Locate the cell with the specified text and output its (x, y) center coordinate. 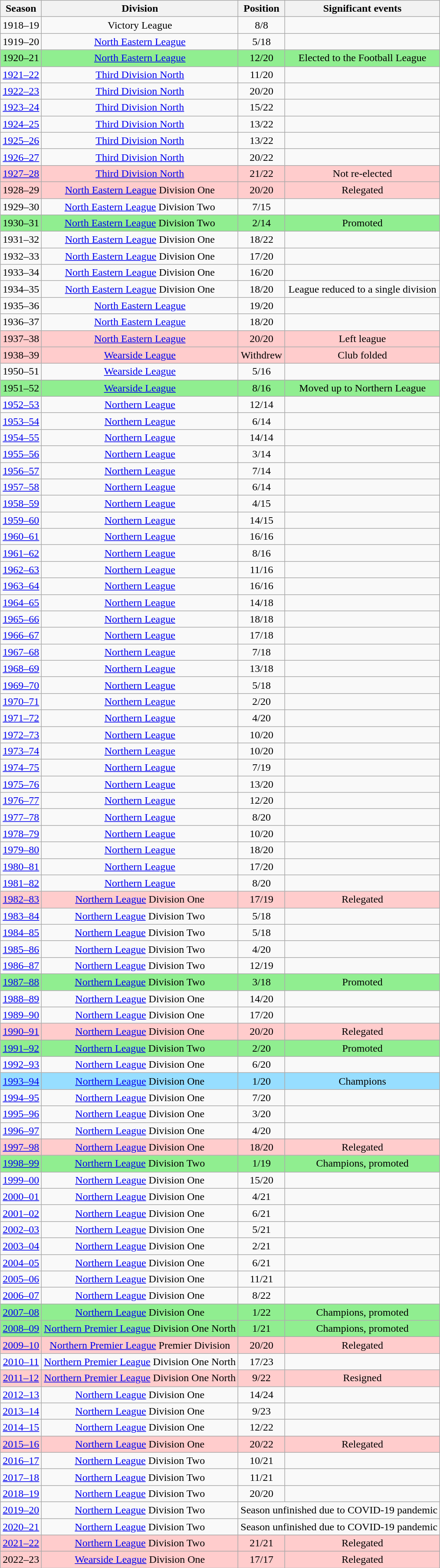
7/20 (262, 1098)
1975–76 (21, 784)
21/21 (262, 1543)
12/14 (262, 404)
12/22 (262, 1428)
1920–21 (21, 58)
2006–07 (21, 1296)
13/18 (262, 668)
Season (21, 9)
1956–57 (21, 470)
1992–93 (21, 1065)
1957–58 (21, 487)
1935–36 (21, 306)
Champions (363, 1081)
2014–15 (21, 1428)
1991–92 (21, 1048)
2020–21 (21, 1526)
Victory League (140, 25)
10/21 (262, 1460)
1/20 (262, 1081)
Left league (363, 339)
1924–25 (21, 124)
21/22 (262, 173)
1976–77 (21, 801)
1994–95 (21, 1098)
Moved up to Northern League (363, 388)
1954–55 (21, 437)
17/23 (262, 1362)
1967–68 (21, 652)
Withdrew (262, 355)
1928–29 (21, 190)
1990–91 (21, 1032)
5/16 (262, 372)
1921–22 (21, 75)
12/19 (262, 965)
7/19 (262, 768)
7/15 (262, 207)
2008–09 (21, 1329)
Elected to the Football League (363, 58)
14/14 (262, 437)
2019–20 (21, 1510)
1974–75 (21, 768)
7/18 (262, 652)
11/20 (262, 75)
Club folded (363, 355)
2018–19 (21, 1493)
1970–71 (21, 701)
1973–74 (21, 751)
1987–88 (21, 982)
19/20 (262, 306)
5/21 (262, 1229)
1930–31 (21, 223)
1996–97 (21, 1131)
4/21 (262, 1196)
1951–52 (21, 388)
2004–05 (21, 1263)
Northern Premier League Premier Division (140, 1345)
2000–01 (21, 1196)
1983–84 (21, 916)
1999–00 (21, 1180)
1931–32 (21, 240)
1932–33 (21, 256)
14/24 (262, 1395)
1936–37 (21, 322)
1986–87 (21, 965)
2022–23 (21, 1560)
9/23 (262, 1411)
1979–80 (21, 850)
13/20 (262, 784)
Position (262, 9)
8/8 (262, 25)
4/15 (262, 504)
17/18 (262, 636)
1929–30 (21, 207)
1937–38 (21, 339)
16/20 (262, 273)
2012–13 (21, 1395)
1927–28 (21, 173)
7/14 (262, 470)
15/22 (262, 108)
2003–04 (21, 1246)
2009–10 (21, 1345)
17/19 (262, 900)
17/17 (262, 1560)
League reduced to a single division (363, 289)
2/14 (262, 223)
1/19 (262, 1164)
2007–08 (21, 1312)
1997–98 (21, 1147)
1972–73 (21, 735)
1966–67 (21, 636)
1922–23 (21, 91)
1962–63 (21, 570)
Resigned (363, 1378)
11/16 (262, 570)
18/22 (262, 240)
1955–56 (21, 454)
2017–18 (21, 1477)
2015–16 (21, 1444)
15/20 (262, 1180)
1938–39 (21, 355)
Wearside League Division One (140, 1560)
1964–65 (21, 603)
Significant events (363, 9)
2/21 (262, 1246)
1984–85 (21, 932)
3/18 (262, 982)
2010–11 (21, 1362)
1982–83 (21, 900)
1988–89 (21, 998)
2013–14 (21, 1411)
1918–19 (21, 25)
1925–26 (21, 140)
1969–70 (21, 685)
1959–60 (21, 520)
1980–81 (21, 867)
3/20 (262, 1114)
2002–03 (21, 1229)
1995–96 (21, 1114)
3/14 (262, 454)
1919–20 (21, 42)
Division (140, 9)
2005–06 (21, 1279)
1953–54 (21, 421)
9/22 (262, 1378)
1985–86 (21, 949)
1998–99 (21, 1164)
1965–66 (21, 619)
1952–53 (21, 404)
1933–34 (21, 273)
1989–90 (21, 1015)
1993–94 (21, 1081)
1968–69 (21, 668)
2001–02 (21, 1213)
1963–64 (21, 586)
18/18 (262, 619)
1960–61 (21, 537)
1923–24 (21, 108)
1934–35 (21, 289)
1977–78 (21, 817)
1981–82 (21, 883)
6/20 (262, 1065)
8/22 (262, 1296)
1950–51 (21, 372)
2011–12 (21, 1378)
1/21 (262, 1329)
1971–72 (21, 718)
Not re-elected (363, 173)
1958–59 (21, 504)
2021–22 (21, 1543)
1961–62 (21, 553)
1/22 (262, 1312)
14/15 (262, 520)
1926–27 (21, 157)
14/18 (262, 603)
1978–79 (21, 834)
14/20 (262, 998)
2016–17 (21, 1460)
